Provide the (X, Y) coordinate of the cell's center where the given text is located.  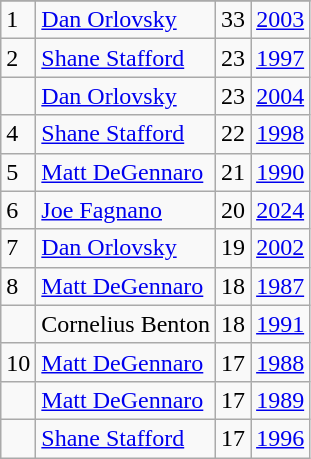
2024 (280, 210)
20 (234, 210)
8 (18, 286)
6 (18, 210)
1991 (280, 324)
22 (234, 134)
19 (234, 248)
10 (18, 362)
1987 (280, 286)
4 (18, 134)
7 (18, 248)
Joe Fagnano (126, 210)
1996 (280, 438)
21 (234, 172)
1998 (280, 134)
1 (18, 20)
2 (18, 58)
2002 (280, 248)
Cornelius Benton (126, 324)
5 (18, 172)
1988 (280, 362)
1997 (280, 58)
1990 (280, 172)
2003 (280, 20)
33 (234, 20)
2004 (280, 96)
1989 (280, 400)
